Output the (X, Y) coordinate of the center of the cell containing the given text.  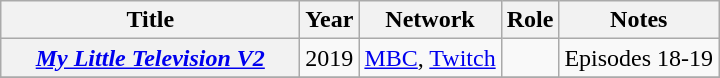
MBC, Twitch (430, 58)
My Little Television V2 (150, 58)
2019 (330, 58)
Year (330, 20)
Notes (639, 20)
Episodes 18-19 (639, 58)
Network (430, 20)
Title (150, 20)
Role (530, 20)
